Output the (x, y) coordinate of the center of the cell containing the given text.  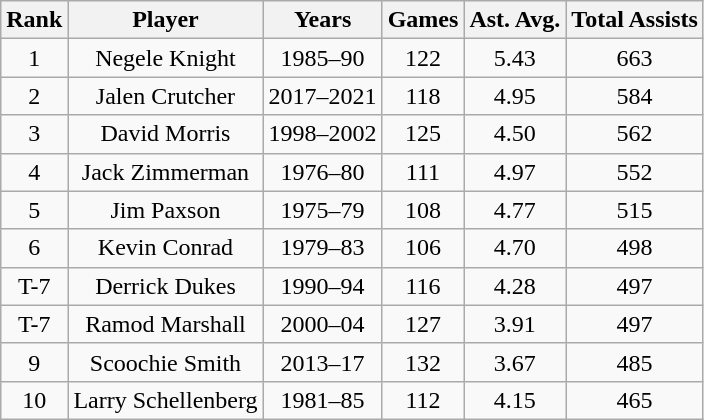
552 (635, 172)
Negele Knight (166, 58)
Years (322, 20)
562 (635, 134)
1979–83 (322, 248)
3.91 (515, 324)
Total Assists (635, 20)
2 (34, 96)
David Morris (166, 134)
1975–79 (322, 210)
1 (34, 58)
116 (423, 286)
4.15 (515, 400)
Ramod Marshall (166, 324)
127 (423, 324)
4.77 (515, 210)
Scoochie Smith (166, 362)
584 (635, 96)
2000–04 (322, 324)
515 (635, 210)
4.97 (515, 172)
132 (423, 362)
Ast. Avg. (515, 20)
498 (635, 248)
3.67 (515, 362)
10 (34, 400)
485 (635, 362)
118 (423, 96)
5.43 (515, 58)
5 (34, 210)
Larry Schellenberg (166, 400)
Jim Paxson (166, 210)
4.70 (515, 248)
106 (423, 248)
Jack Zimmerman (166, 172)
1981–85 (322, 400)
1990–94 (322, 286)
125 (423, 134)
4.28 (515, 286)
Derrick Dukes (166, 286)
2017–2021 (322, 96)
1976–80 (322, 172)
9 (34, 362)
108 (423, 210)
3 (34, 134)
465 (635, 400)
Jalen Crutcher (166, 96)
111 (423, 172)
Kevin Conrad (166, 248)
Games (423, 20)
4 (34, 172)
2013–17 (322, 362)
112 (423, 400)
4.50 (515, 134)
6 (34, 248)
663 (635, 58)
Player (166, 20)
122 (423, 58)
1998–2002 (322, 134)
1985–90 (322, 58)
4.95 (515, 96)
Rank (34, 20)
